Scan for the cell matching the given text and deliver its [x, y] coordinate at center. 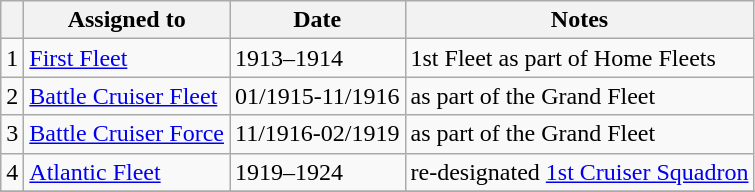
Battle Cruiser Force [127, 134]
Battle Cruiser Fleet [127, 96]
Date [318, 20]
re-designated 1st Cruiser Squadron [580, 172]
Notes [580, 20]
1913–1914 [318, 58]
1 [12, 58]
3 [12, 134]
1919–1924 [318, 172]
Atlantic Fleet [127, 172]
Assigned to [127, 20]
01/1915-11/1916 [318, 96]
First Fleet [127, 58]
4 [12, 172]
11/1916-02/1919 [318, 134]
2 [12, 96]
1st Fleet as part of Home Fleets [580, 58]
